Scan for the cell matching the given text and deliver its (x, y) coordinate at center. 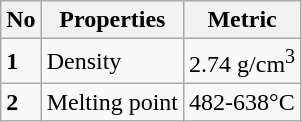
No (21, 20)
482-638°C (242, 102)
Metric (242, 20)
1 (21, 62)
Density (112, 62)
Properties (112, 20)
Melting point (112, 102)
2.74 g/cm3 (242, 62)
2 (21, 102)
